Determine the [X, Y] coordinate at the center of the cell enclosing the given text.  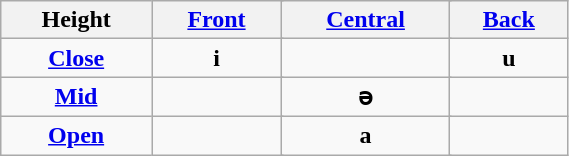
ə [365, 97]
Front [217, 20]
Mid [76, 97]
u [509, 58]
Close [76, 58]
i [217, 58]
a [365, 135]
Open [76, 135]
Height [76, 20]
Central [365, 20]
Back [509, 20]
